Pinpoint the cell where the given text exists, returning its (x, y) midpoint coordinate. 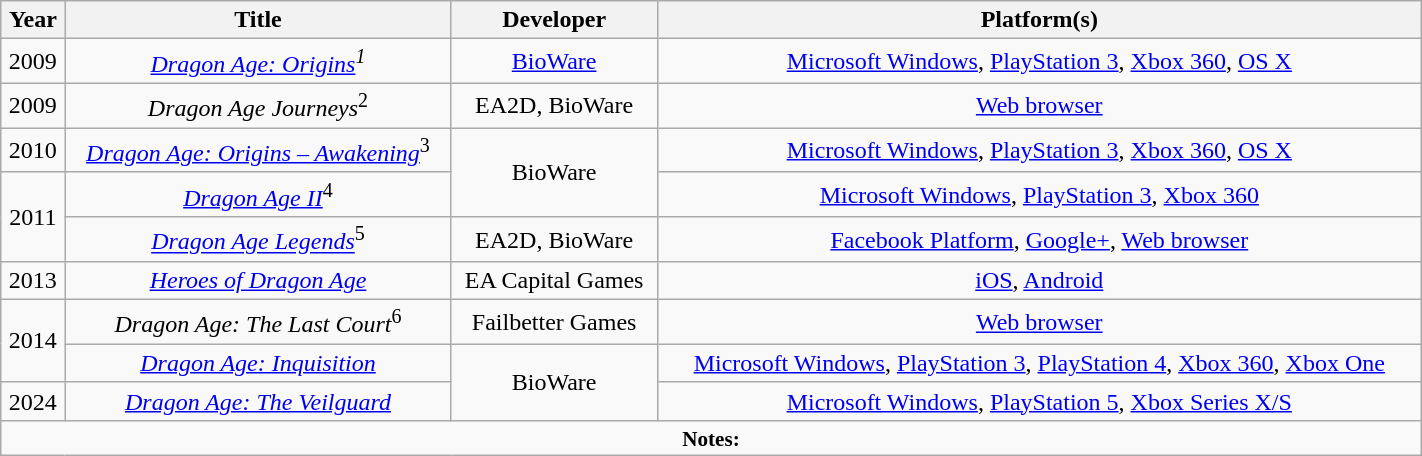
Dragon Age: The Veilguard (258, 401)
Dragon Age Legends5 (258, 240)
Dragon Age: The Last Court6 (258, 322)
iOS, Android (1039, 281)
Platform(s) (1039, 20)
EA Capital Games (554, 281)
Microsoft Windows, PlayStation 3, PlayStation 4, Xbox 360, Xbox One (1039, 363)
Failbetter Games (554, 322)
2013 (33, 281)
Facebook Platform, Google+, Web browser (1039, 240)
Year (33, 20)
Dragon Age Journeys2 (258, 106)
2011 (33, 216)
Microsoft Windows, PlayStation 5, Xbox Series X/S (1039, 401)
2024 (33, 401)
Dragon Age: Origins – Awakening3 (258, 150)
2010 (33, 150)
Developer (554, 20)
Dragon Age: Inquisition (258, 363)
Dragon Age: Origins1 (258, 62)
Dragon Age II4 (258, 194)
Title (258, 20)
2014 (33, 342)
Microsoft Windows, PlayStation 3, Xbox 360 (1039, 194)
Heroes of Dragon Age (258, 281)
Notes: (711, 438)
